Search for the cell housing the specified text and yield its [X, Y] center coordinate. 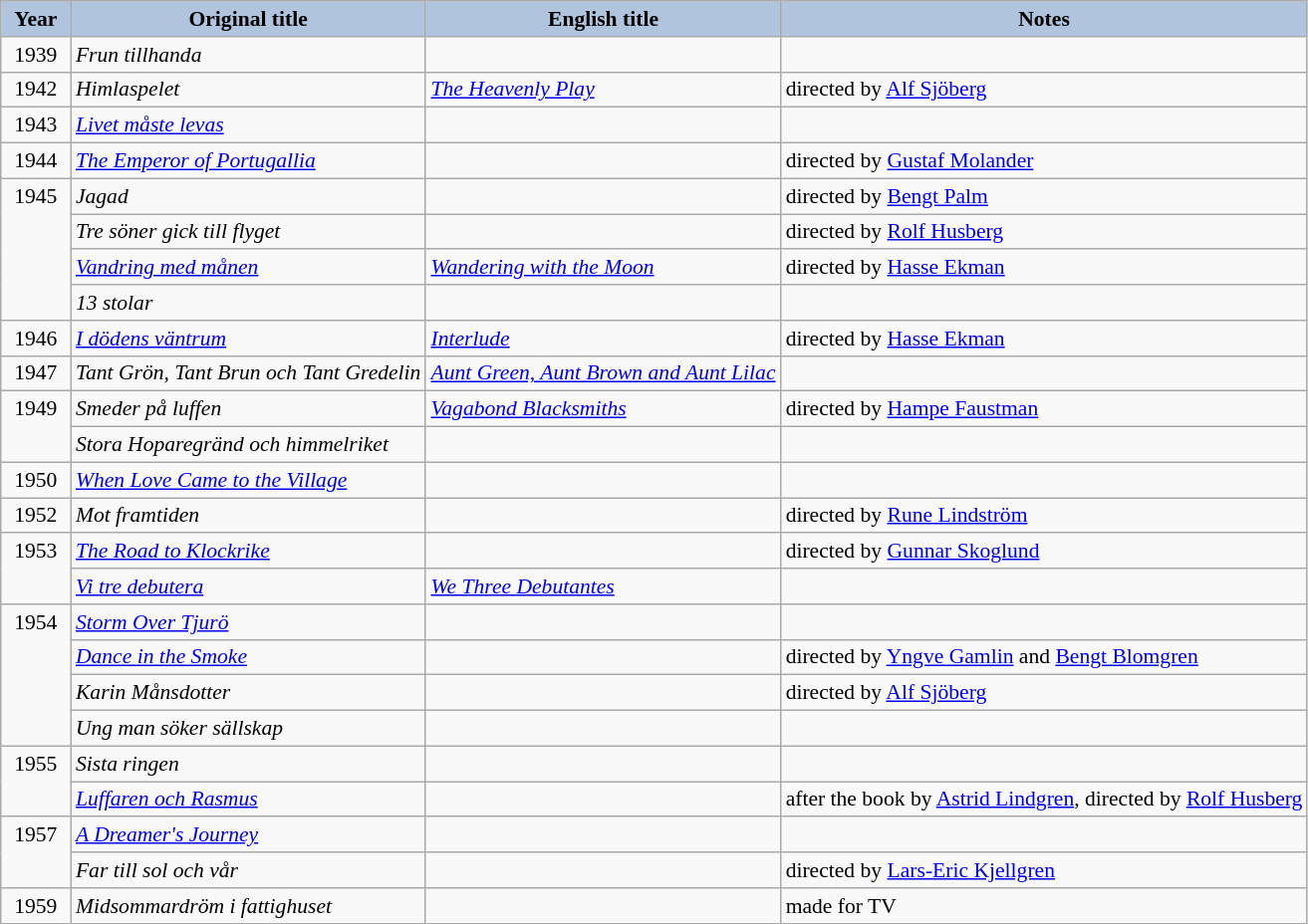
A Dreamer's Journey [249, 835]
Wandering with the Moon [603, 268]
Tant Grön, Tant Brun och Tant Gredelin [249, 373]
Stora Hoparegränd och himmelriket [249, 445]
When Love Came to the Village [249, 480]
Original title [249, 19]
1952 [36, 516]
directed by Gunnar Skoglund [1044, 552]
1950 [36, 480]
directed by Hampe Faustman [1044, 409]
made for TV [1044, 906]
1947 [36, 373]
Ung man söker sällskap [249, 729]
1954 [36, 675]
Vi tre debutera [249, 586]
directed by Lars-Eric Kjellgren [1044, 870]
directed by Gustaf Molander [1044, 161]
Jagad [249, 196]
Mot framtiden [249, 516]
The Heavenly Play [603, 90]
Vandring med månen [249, 268]
1957 [36, 852]
directed by Yngve Gamlin and Bengt Blomgren [1044, 657]
Year [36, 19]
1943 [36, 125]
Luffaren och Rasmus [249, 800]
1945 [36, 249]
Sista ringen [249, 764]
Livet måste levas [249, 125]
We Three Debutantes [603, 586]
Smeder på luffen [249, 409]
1939 [36, 55]
1955 [36, 781]
1946 [36, 339]
Notes [1044, 19]
Interlude [603, 339]
Himlaspelet [249, 90]
1949 [36, 426]
after the book by Astrid Lindgren, directed by Rolf Husberg [1044, 800]
Frun tillhanda [249, 55]
13 stolar [249, 303]
The Road to Klockrike [249, 552]
1944 [36, 161]
Karin Månsdotter [249, 693]
directed by Rolf Husberg [1044, 232]
The Emperor of Portugallia [249, 161]
Tre söner gick till flyget [249, 232]
Midsommardröm i fattighuset [249, 906]
Far till sol och vår [249, 870]
Dance in the Smoke [249, 657]
English title [603, 19]
Aunt Green, Aunt Brown and Aunt Lilac [603, 373]
directed by Bengt Palm [1044, 196]
1942 [36, 90]
1959 [36, 906]
Vagabond Blacksmiths [603, 409]
Storm Over Tjurö [249, 622]
I dödens väntrum [249, 339]
1953 [36, 570]
directed by Rune Lindström [1044, 516]
